Output the [X, Y] coordinate of the center of the cell containing the given text.  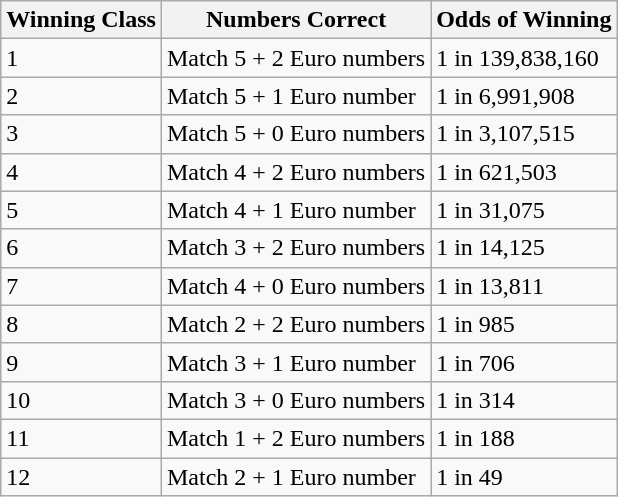
Match 4 + 0 Euro numbers [296, 286]
1 in 3,107,515 [524, 134]
1 in 139,838,160 [524, 58]
Match 5 + 0 Euro numbers [296, 134]
4 [82, 172]
Match 2 + 1 Euro number [296, 477]
6 [82, 248]
1 in 31,075 [524, 210]
Odds of Winning [524, 20]
12 [82, 477]
8 [82, 324]
Match 5 + 1 Euro number [296, 96]
Match 4 + 2 Euro numbers [296, 172]
5 [82, 210]
1 in 314 [524, 400]
1 in 13,811 [524, 286]
1 in 6,991,908 [524, 96]
9 [82, 362]
7 [82, 286]
Numbers Correct [296, 20]
Match 4 + 1 Euro number [296, 210]
10 [82, 400]
Match 5 + 2 Euro numbers [296, 58]
1 in 49 [524, 477]
Match 3 + 2 Euro numbers [296, 248]
1 [82, 58]
1 in 621,503 [524, 172]
Winning Class [82, 20]
1 in 706 [524, 362]
11 [82, 438]
Match 3 + 0 Euro numbers [296, 400]
1 in 188 [524, 438]
2 [82, 96]
1 in 14,125 [524, 248]
Match 3 + 1 Euro number [296, 362]
Match 2 + 2 Euro numbers [296, 324]
Match 1 + 2 Euro numbers [296, 438]
3 [82, 134]
1 in 985 [524, 324]
